Find where the given text appears and provide that cell's center as [x, y] coordinate. 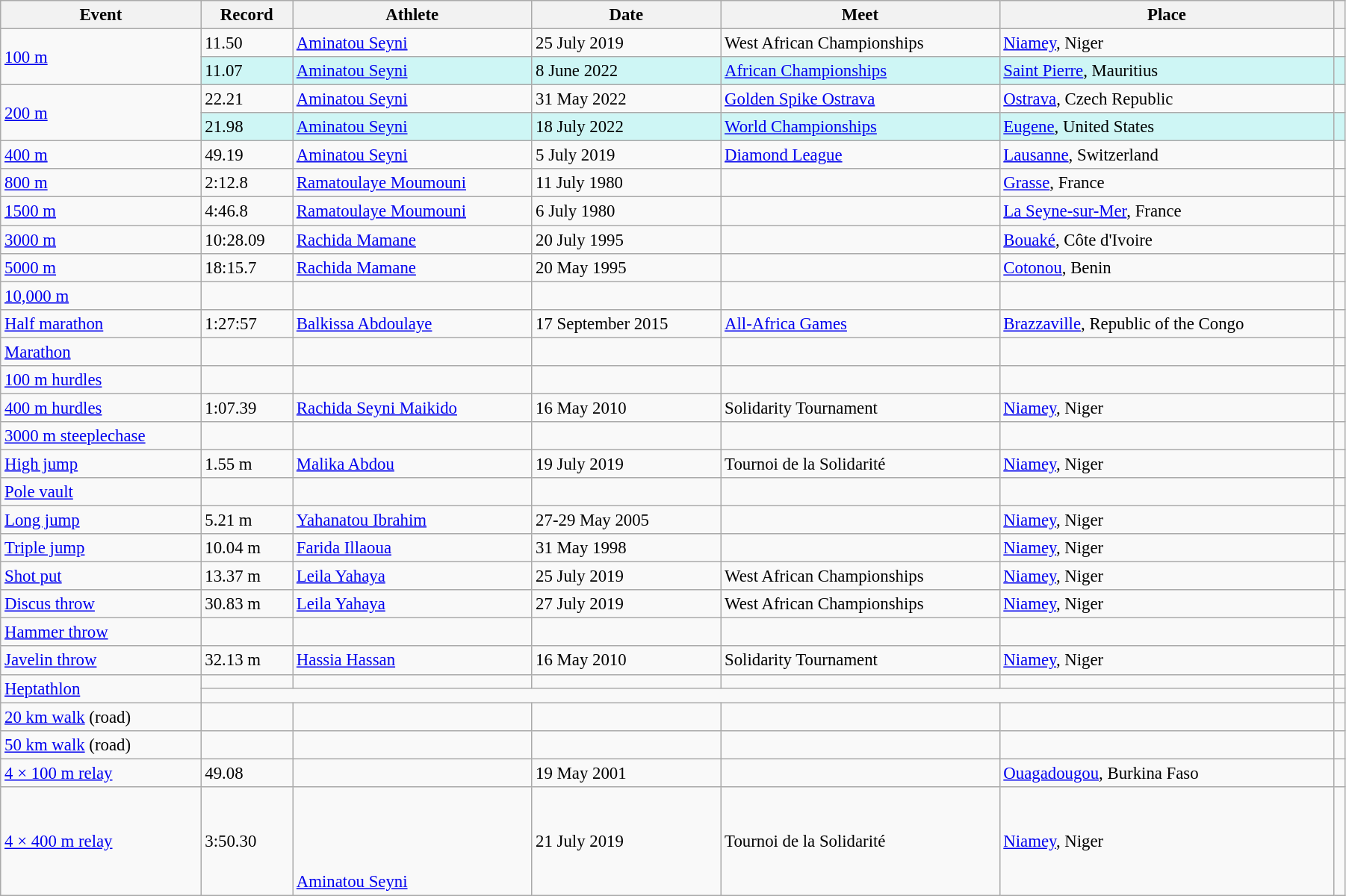
1:27:57 [246, 323]
Javelin throw [101, 661]
Discus throw [101, 604]
Cotonou, Benin [1167, 267]
Brazzaville, Republic of the Congo [1167, 323]
6 July 1980 [626, 211]
22.21 [246, 99]
Place [1167, 15]
5000 m [101, 267]
49.19 [246, 155]
4:46.8 [246, 211]
Triple jump [101, 548]
Meet [860, 15]
4 × 100 m relay [101, 773]
4 × 400 m relay [101, 841]
8 June 2022 [626, 71]
49.08 [246, 773]
Yahanatou Ibrahim [412, 520]
Half marathon [101, 323]
10,000 m [101, 296]
Date [626, 15]
African Championships [860, 71]
Event [101, 15]
Athlete [412, 15]
30.83 m [246, 604]
Bouaké, Côte d'Ivoire [1167, 240]
11.50 [246, 43]
10:28.09 [246, 240]
21.98 [246, 127]
World Championships [860, 127]
27-29 May 2005 [626, 520]
Shot put [101, 576]
1500 m [101, 211]
High jump [101, 464]
18:15.7 [246, 267]
400 m hurdles [101, 408]
20 May 1995 [626, 267]
20 July 1995 [626, 240]
27 July 2019 [626, 604]
31 May 1998 [626, 548]
19 May 2001 [626, 773]
Marathon [101, 352]
Golden Spike Ostrava [860, 99]
100 m [101, 57]
17 September 2015 [626, 323]
Record [246, 15]
200 m [101, 113]
11 July 1980 [626, 183]
2:12.8 [246, 183]
Saint Pierre, Mauritius [1167, 71]
800 m [101, 183]
5.21 m [246, 520]
Diamond League [860, 155]
20 km walk (road) [101, 717]
32.13 m [246, 661]
13.37 m [246, 576]
Ostrava, Czech Republic [1167, 99]
Heptathlon [101, 688]
Long jump [101, 520]
Pole vault [101, 492]
1.55 m [246, 464]
3:50.30 [246, 841]
Balkissa Abdoulaye [412, 323]
31 May 2022 [626, 99]
Ouagadougou, Burkina Faso [1167, 773]
Rachida Seyni Maikido [412, 408]
3000 m [101, 240]
400 m [101, 155]
Hammer throw [101, 632]
Hassia Hassan [412, 661]
Eugene, United States [1167, 127]
3000 m steeplechase [101, 436]
19 July 2019 [626, 464]
1:07.39 [246, 408]
50 km walk (road) [101, 744]
Farida Illaoua [412, 548]
Malika Abdou [412, 464]
10.04 m [246, 548]
11.07 [246, 71]
5 July 2019 [626, 155]
100 m hurdles [101, 380]
Grasse, France [1167, 183]
La Seyne-sur-Mer, France [1167, 211]
All-Africa Games [860, 323]
Lausanne, Switzerland [1167, 155]
21 July 2019 [626, 841]
18 July 2022 [626, 127]
